Extract the [X, Y] coordinate from the center of the cell holding the provided text.  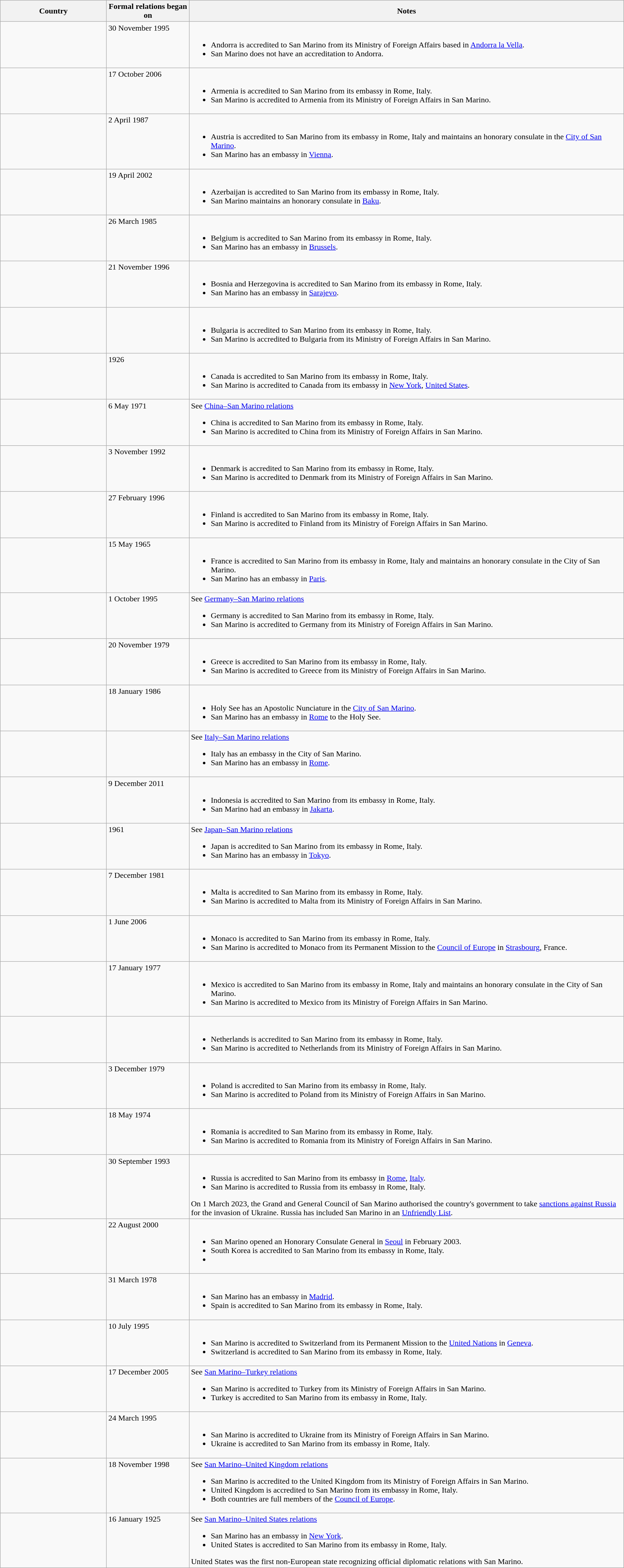
30 September 1993 [148, 1187]
1 June 2006 [148, 938]
15 May 1965 [148, 565]
Belgium is accredited to San Marino from its embassy in Rome, Italy.San Marino has an embassy in Brussels. [406, 238]
20 November 1979 [148, 662]
18 May 1974 [148, 1132]
9 December 2011 [148, 800]
See Italy–San Marino relationsItaly has an embassy in the City of San Marino.San Marino has an embassy in Rome. [406, 754]
Holy See has an Apostolic Nunciature in the City of San Marino.San Marino has an embassy in Rome to the Holy See. [406, 708]
7 December 1981 [148, 892]
1926 [148, 376]
Formal relations began on [148, 11]
22 August 2000 [148, 1246]
Azerbaijan is accredited to San Marino from its embassy in Rome, Italy.San Marino maintains an honorary consulate in Baku. [406, 192]
16 January 1925 [148, 1540]
See Japan–San Marino relationsJapan is accredited to San Marino from its embassy in Rome, Italy.San Marino has an embassy in Tokyo. [406, 846]
21 November 1996 [148, 284]
Canada is accredited to San Marino from its embassy in Rome, Italy.San Marino is accredited to Canada from its embassy in New York, United States. [406, 376]
Notes [406, 11]
17 October 2006 [148, 91]
Indonesia is accredited to San Marino from its embassy in Rome, Italy.San Marino had an embassy in Jakarta. [406, 800]
24 March 1995 [148, 1435]
27 February 1996 [148, 514]
30 November 1995 [148, 45]
Country [53, 11]
Bosnia and Herzegovina is accredited to San Marino from its embassy in Rome, Italy.San Marino has an embassy in Sarajevo. [406, 284]
San Marino has an embassy in Madrid.Spain is accredited to San Marino from its embassy in Rome, Italy. [406, 1296]
1961 [148, 846]
3 December 1979 [148, 1085]
31 March 1978 [148, 1296]
10 July 1995 [148, 1343]
6 May 1971 [148, 422]
18 January 1986 [148, 708]
18 November 1998 [148, 1486]
San Marino opened an Honorary Consulate General in Seoul in February 2003.South Korea is accredited to San Marino from its embassy in Rome, Italy. [406, 1246]
19 April 2002 [148, 192]
17 December 2005 [148, 1389]
2 April 1987 [148, 142]
3 November 1992 [148, 468]
1 October 1995 [148, 616]
26 March 1985 [148, 238]
17 January 1977 [148, 989]
